Search for the cell housing the specified text and yield its (X, Y) center coordinate. 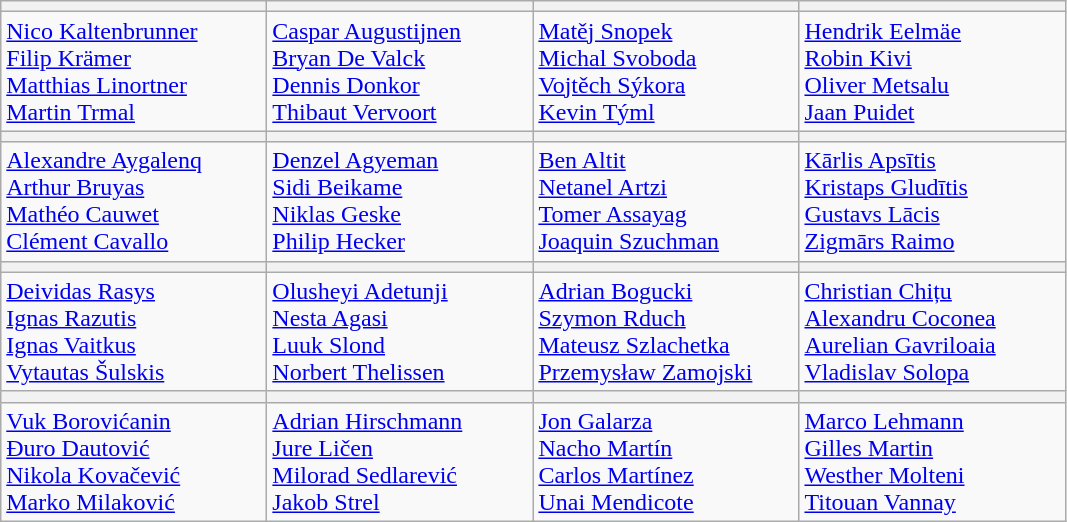
Vuk BorovićaninĐuro DautovićNikola KovačevićMarko Milaković (134, 462)
Matěj SnopekMichal SvobodaVojtěch SýkoraKevin Týml (666, 72)
Kārlis ApsītisKristaps GludītisGustavs LācisZigmārs Raimo (932, 202)
Denzel AgyemanSidi BeikameNiklas GeskePhilip Hecker (400, 202)
Ben AltitNetanel ArtziTomer AssayagJoaquin Szuchman (666, 202)
Christian ChițuAlexandru CoconeaAurelian GavriloaiaVladislav Solopa (932, 332)
Olusheyi AdetunjiNesta AgasiLuuk SlondNorbert Thelissen (400, 332)
Deividas RasysIgnas RazutisIgnas VaitkusVytautas Šulskis (134, 332)
Jon GalarzaNacho MartínCarlos MartínezUnai Mendicote (666, 462)
Alexandre AygalenqArthur BruyasMathéo CauwetClément Cavallo (134, 202)
Nico KaltenbrunnerFilip KrämerMatthias LinortnerMartin Trmal (134, 72)
Marco LehmannGilles MartinWesther MolteniTitouan Vannay (932, 462)
Adrian BoguckiSzymon RduchMateusz SzlachetkaPrzemysław Zamojski (666, 332)
Caspar AugustijnenBryan De ValckDennis DonkorThibaut Vervoort (400, 72)
Hendrik EelmäeRobin KiviOliver MetsaluJaan Puidet (932, 72)
Adrian HirschmannJure LičenMilorad SedlarevićJakob Strel (400, 462)
